Return the (X, Y) coordinate for the center point of the cell that contains the specified text.  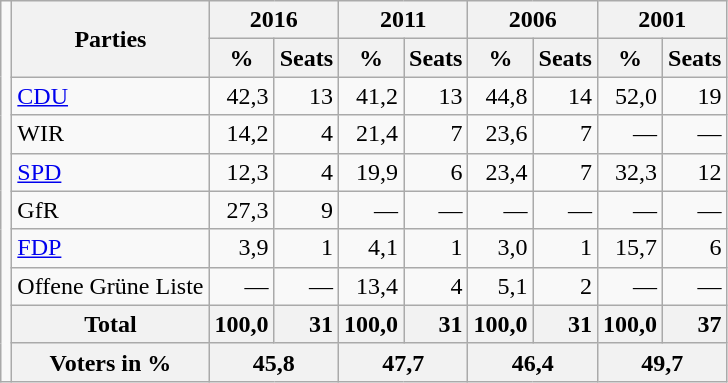
3,9 (242, 248)
15,7 (630, 248)
49,7 (662, 362)
2001 (662, 20)
2011 (404, 20)
32,3 (630, 172)
WIR (110, 134)
Parties (110, 39)
44,8 (500, 96)
CDU (110, 96)
41,2 (372, 96)
47,7 (404, 362)
5,1 (500, 286)
23,4 (500, 172)
19,9 (372, 172)
2016 (274, 20)
14 (565, 96)
52,0 (630, 96)
2006 (532, 20)
42,3 (242, 96)
3,0 (500, 248)
SPD (110, 172)
9 (306, 210)
Offene Grüne Liste (110, 286)
21,4 (372, 134)
Total (110, 324)
46,4 (532, 362)
12,3 (242, 172)
Voters in % (110, 362)
2 (565, 286)
19 (695, 96)
GfR (110, 210)
23,6 (500, 134)
13,4 (372, 286)
37 (695, 324)
45,8 (274, 362)
14,2 (242, 134)
FDP (110, 248)
12 (695, 172)
27,3 (242, 210)
4,1 (372, 248)
